For the text-containing cell, return its midpoint in (x, y) coordinate format. 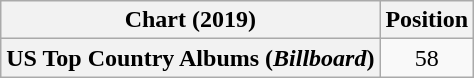
58 (427, 58)
Position (427, 20)
US Top Country Albums (Billboard) (190, 58)
Chart (2019) (190, 20)
